Scan for the cell matching the given text and deliver its (x, y) coordinate at center. 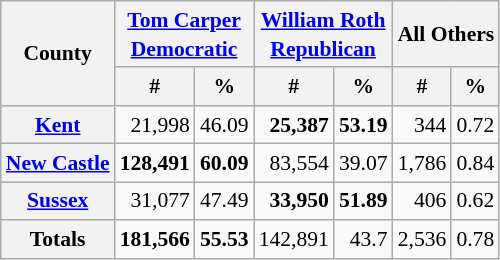
31,077 (155, 201)
344 (422, 125)
21,998 (155, 125)
William RothRepublican (324, 34)
55.53 (224, 239)
406 (422, 201)
33,950 (294, 201)
25,387 (294, 125)
2,536 (422, 239)
County (58, 53)
47.49 (224, 201)
1,786 (422, 163)
Totals (58, 239)
53.19 (364, 125)
0.72 (475, 125)
0.62 (475, 201)
0.84 (475, 163)
43.7 (364, 239)
Kent (58, 125)
51.89 (364, 201)
New Castle (58, 163)
181,566 (155, 239)
128,491 (155, 163)
39.07 (364, 163)
142,891 (294, 239)
60.09 (224, 163)
Sussex (58, 201)
0.78 (475, 239)
Tom CarperDemocratic (184, 34)
46.09 (224, 125)
All Others (446, 34)
83,554 (294, 163)
